From the cell containing the given text, extract its center point as [X, Y] coordinate. 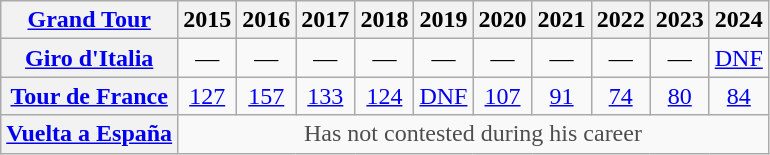
Tour de France [90, 96]
2019 [444, 20]
2022 [620, 20]
91 [562, 96]
127 [208, 96]
Giro d'Italia [90, 58]
80 [680, 96]
2020 [502, 20]
Grand Tour [90, 20]
124 [384, 96]
2016 [266, 20]
157 [266, 96]
84 [738, 96]
2017 [326, 20]
2024 [738, 20]
2018 [384, 20]
Has not contested during his career [474, 134]
2023 [680, 20]
2015 [208, 20]
Vuelta a España [90, 134]
133 [326, 96]
74 [620, 96]
107 [502, 96]
2021 [562, 20]
